Extract the [x, y] coordinate from the center of the cell holding the provided text.  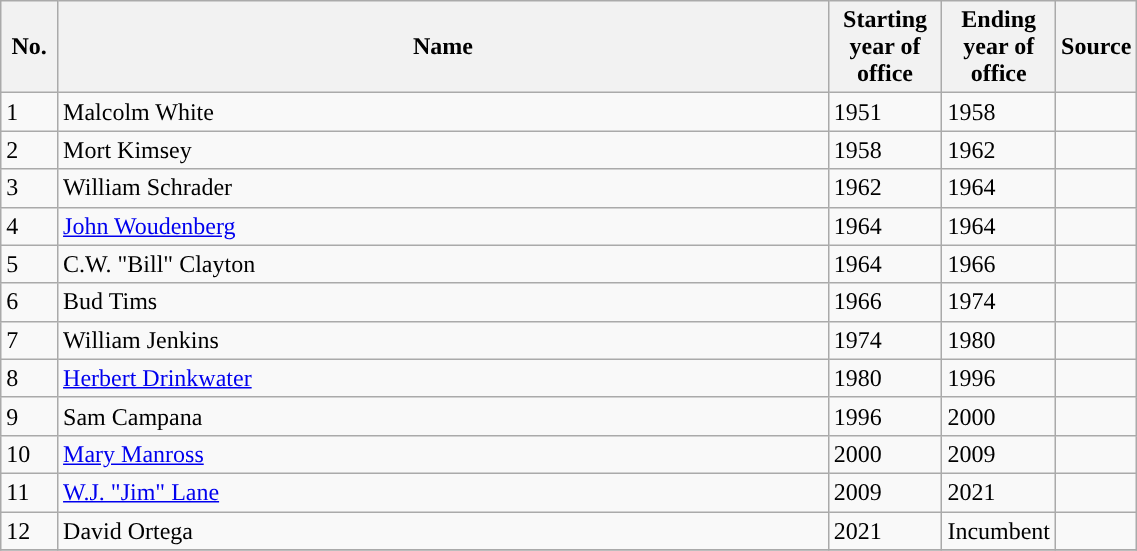
6 [30, 302]
8 [30, 378]
Ending year of office [999, 47]
1951 [885, 112]
12 [30, 531]
4 [30, 226]
Herbert Drinkwater [444, 378]
1 [30, 112]
Incumbent [999, 531]
C.W. "Bill" Clayton [444, 264]
Name [444, 47]
11 [30, 492]
Bud Tims [444, 302]
Malcolm White [444, 112]
10 [30, 454]
Starting year of office [885, 47]
William Jenkins [444, 340]
Mort Kimsey [444, 150]
No. [30, 47]
9 [30, 416]
Source [1096, 47]
7 [30, 340]
5 [30, 264]
William Schrader [444, 188]
David Ortega [444, 531]
Sam Campana [444, 416]
John Woudenberg [444, 226]
W.J. "Jim" Lane [444, 492]
3 [30, 188]
Mary Manross [444, 454]
2 [30, 150]
